Search for the cell housing the specified text and yield its (x, y) center coordinate. 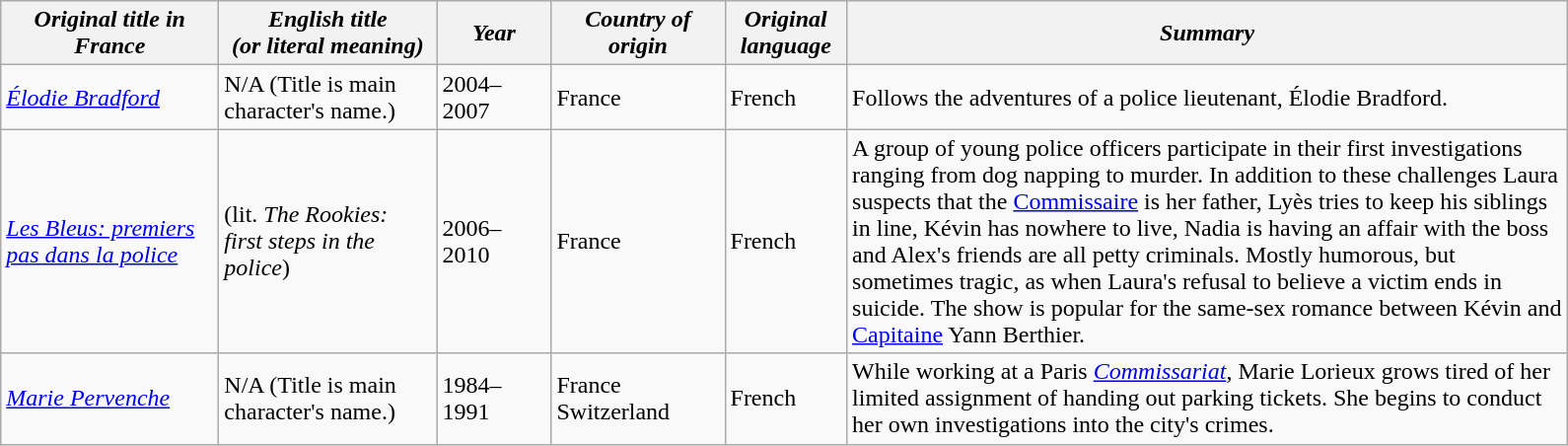
English title(or literal meaning) (327, 34)
Country of origin (638, 34)
Original title in France (110, 34)
2004–2007 (494, 97)
Follows the adventures of a police lieutenant, Élodie Bradford. (1207, 97)
Summary (1207, 34)
Marie Pervenche (110, 399)
2006–2010 (494, 241)
Les Bleus: premiers pas dans la police (110, 241)
Élodie Bradford (110, 97)
Year (494, 34)
Original language (786, 34)
1984–1991 (494, 399)
(lit. The Rookies: first steps in the police) (327, 241)
FranceSwitzerland (638, 399)
